Identify which cell holds the provided text, then report its (x, y) central coordinate. 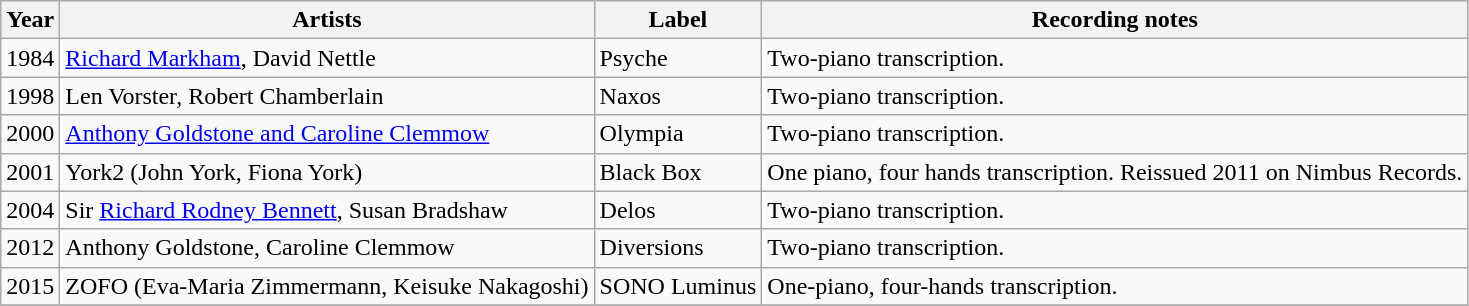
Anthony Goldstone and Caroline Clemmow (327, 134)
1998 (30, 96)
2012 (30, 248)
2001 (30, 172)
Artists (327, 20)
SONO Luminus (678, 286)
Year (30, 20)
Diversions (678, 248)
Delos (678, 210)
2004 (30, 210)
2015 (30, 286)
Psyche (678, 58)
Sir Richard Rodney Bennett, Susan Bradshaw (327, 210)
Len Vorster, Robert Chamberlain (327, 96)
Richard Markham, David Nettle (327, 58)
ZOFO (Eva-Maria Zimmermann, Keisuke Nakagoshi) (327, 286)
2000 (30, 134)
Olympia (678, 134)
Black Box (678, 172)
One piano, four hands transcription. Reissued 2011 on Nimbus Records. (1115, 172)
Recording notes (1115, 20)
Anthony Goldstone, Caroline Clemmow (327, 248)
1984 (30, 58)
Naxos (678, 96)
York2 (John York, Fiona York) (327, 172)
One-piano, four-hands transcription. (1115, 286)
Label (678, 20)
